From the cell containing the given text, extract its center point as [x, y] coordinate. 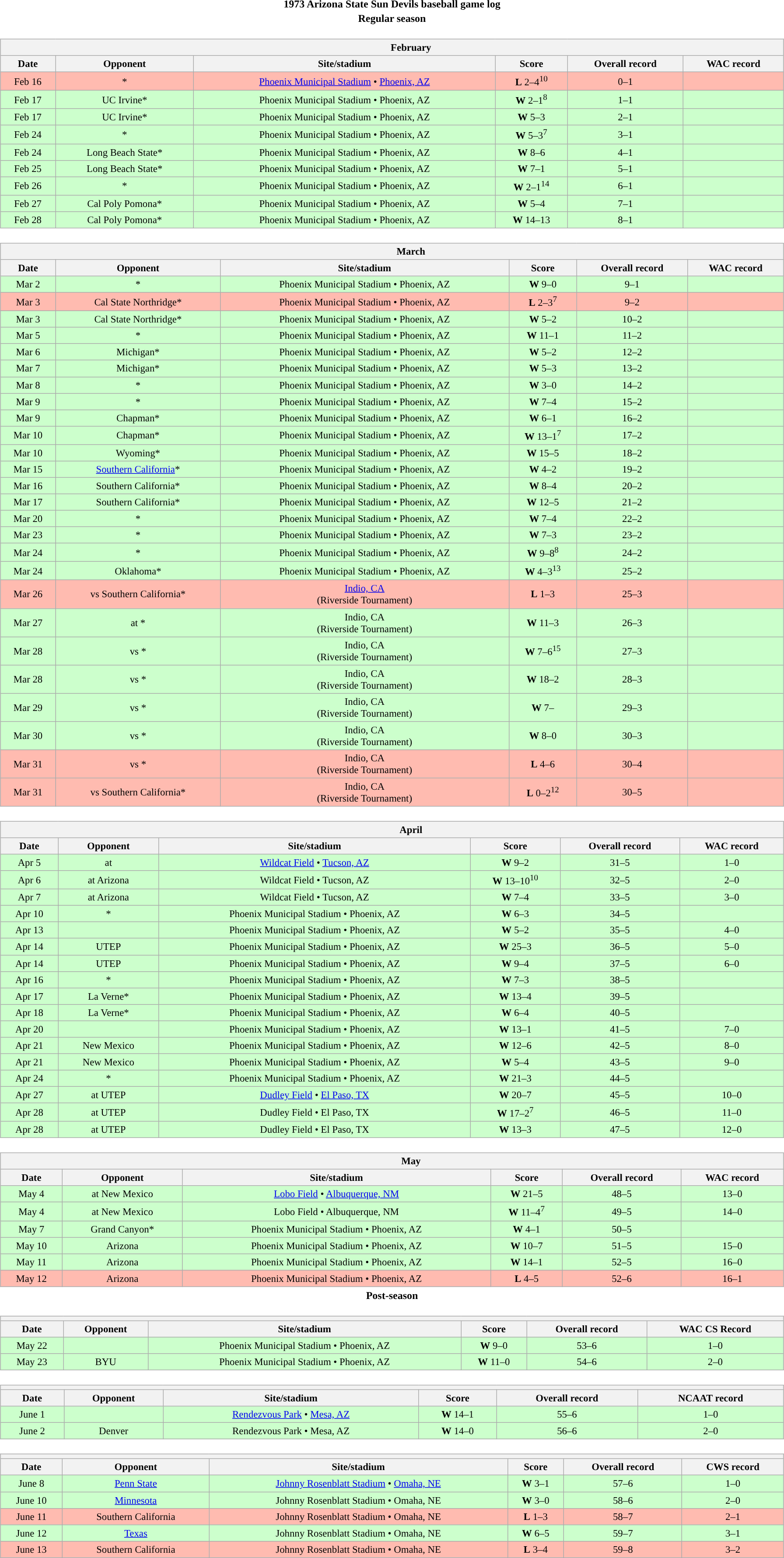
16–0 [732, 1262]
19–2 [632, 469]
52–5 [622, 1262]
29–3 [632, 707]
June 12 [31, 1533]
32–5 [620, 880]
14–2 [632, 385]
L 0–212 [542, 792]
Apr 5 [30, 862]
W 21–3 [515, 1078]
4–1 [625, 152]
39–5 [620, 996]
36–5 [620, 947]
Mar 17 [28, 502]
W 8–0 [542, 736]
W 2–18 [531, 100]
W 6–1 [542, 418]
9–1 [632, 284]
15–0 [732, 1246]
37–5 [620, 963]
BYU [106, 1362]
33–5 [620, 897]
April [392, 830]
Feb 28 [28, 220]
W 13–1010 [515, 880]
52–6 [622, 1278]
Mar 15 [28, 469]
24–2 [632, 553]
13–2 [632, 368]
W 13–1 [515, 1029]
59–8 [623, 1549]
May 11 [31, 1262]
W 14–0 [458, 1431]
Mar 8 [28, 385]
16–2 [632, 418]
L 3–4 [535, 1549]
Grand Canyon* [122, 1229]
35–5 [620, 930]
June 13 [31, 1549]
26–3 [632, 622]
W 8–4 [542, 486]
W 11–47 [527, 1211]
30–5 [632, 792]
June 8 [31, 1484]
41–5 [620, 1029]
May [392, 1161]
Apr 13 [30, 930]
W 13–3 [515, 1130]
9–0 [732, 1062]
51–5 [622, 1246]
June 2 [32, 1431]
40–5 [620, 1012]
27–3 [632, 651]
38–5 [620, 980]
CWS record [733, 1467]
58–6 [623, 1500]
May 23 [32, 1362]
June 10 [31, 1500]
16–1 [732, 1278]
25–3 [632, 594]
February [392, 47]
23–2 [632, 535]
Mar 7 [28, 368]
Mar 26 [28, 594]
22–2 [632, 518]
54–6 [587, 1362]
L 2–37 [542, 301]
Apr 10 [30, 914]
Mar 5 [28, 336]
W 7–615 [542, 651]
34–5 [620, 914]
Mar 30 [28, 736]
L 4–6 [542, 764]
W 6–3 [515, 914]
11–2 [632, 336]
49–5 [622, 1211]
53–6 [587, 1345]
W 4–1 [527, 1229]
28–3 [632, 679]
56–6 [567, 1431]
21–2 [632, 502]
Mar 16 [28, 486]
W 11–0 [494, 1362]
Apr 18 [30, 1012]
Mar 29 [28, 707]
55–6 [567, 1414]
5–0 [732, 947]
7–1 [625, 203]
Minnesota [136, 1500]
W 11–3 [542, 622]
W 17–27 [515, 1112]
31–5 [620, 862]
W 12–6 [515, 1045]
13–0 [732, 1194]
W 11–1 [542, 336]
6–1 [625, 186]
W 13–4 [515, 996]
10–2 [632, 319]
44–5 [620, 1078]
9–2 [632, 301]
W 15–5 [542, 453]
5–1 [625, 168]
Mar 27 [28, 622]
May 10 [31, 1246]
W 25–3 [515, 947]
Wyoming* [138, 453]
Apr 24 [30, 1078]
Penn State [136, 1484]
Mar 2 [28, 284]
45–5 [620, 1095]
May 22 [32, 1345]
48–5 [622, 1194]
Mar 6 [28, 352]
18–2 [632, 453]
W 5–37 [531, 134]
at [108, 862]
15–2 [632, 402]
17–2 [632, 435]
WAC CS Record [715, 1329]
Feb 25 [28, 168]
8–1 [625, 220]
W 14–13 [531, 220]
Feb 27 [28, 203]
20–2 [632, 486]
W 6–5 [535, 1533]
W 20–7 [515, 1095]
Apr 17 [30, 996]
Apr 16 [30, 980]
1–1 [625, 100]
46–5 [620, 1112]
at * [138, 622]
11–0 [732, 1112]
W 4–313 [542, 571]
Texas [136, 1533]
June 11 [31, 1516]
W 10–7 [527, 1246]
May 12 [31, 1278]
30–4 [632, 764]
L 2–410 [531, 81]
L 4–5 [527, 1278]
Feb 16 [28, 81]
30–3 [632, 736]
Mar 20 [28, 518]
Apr 7 [30, 897]
Apr 27 [30, 1095]
W 9–4 [515, 963]
7–0 [732, 1029]
Denver [114, 1431]
10–0 [732, 1095]
June 1 [32, 1414]
W 13–17 [542, 435]
3–0 [732, 897]
W 7– [542, 707]
12–0 [732, 1130]
W 6–4 [515, 1012]
14–0 [732, 1211]
57–6 [623, 1484]
W 9–88 [542, 553]
47–5 [620, 1130]
W 8–6 [531, 152]
Oklahoma* [138, 571]
W 9–2 [515, 862]
58–7 [623, 1516]
March [392, 252]
50–5 [622, 1229]
59–7 [623, 1533]
42–5 [620, 1045]
May 7 [31, 1229]
Mar 23 [28, 535]
12–2 [632, 352]
6–0 [732, 963]
W 21–5 [527, 1194]
Apr 6 [30, 880]
W 12–5 [542, 502]
W 18–2 [542, 679]
25–2 [632, 571]
4–0 [732, 930]
W 7–1 [531, 168]
W 2–114 [531, 186]
0–1 [625, 81]
W 4–2 [542, 469]
Feb 26 [28, 186]
NCAAT record [710, 1398]
W 3–1 [535, 1484]
8–0 [732, 1045]
43–5 [620, 1062]
Apr 20 [30, 1029]
3–2 [733, 1549]
